Pinpoint the cell where the given text exists, returning its (X, Y) midpoint coordinate. 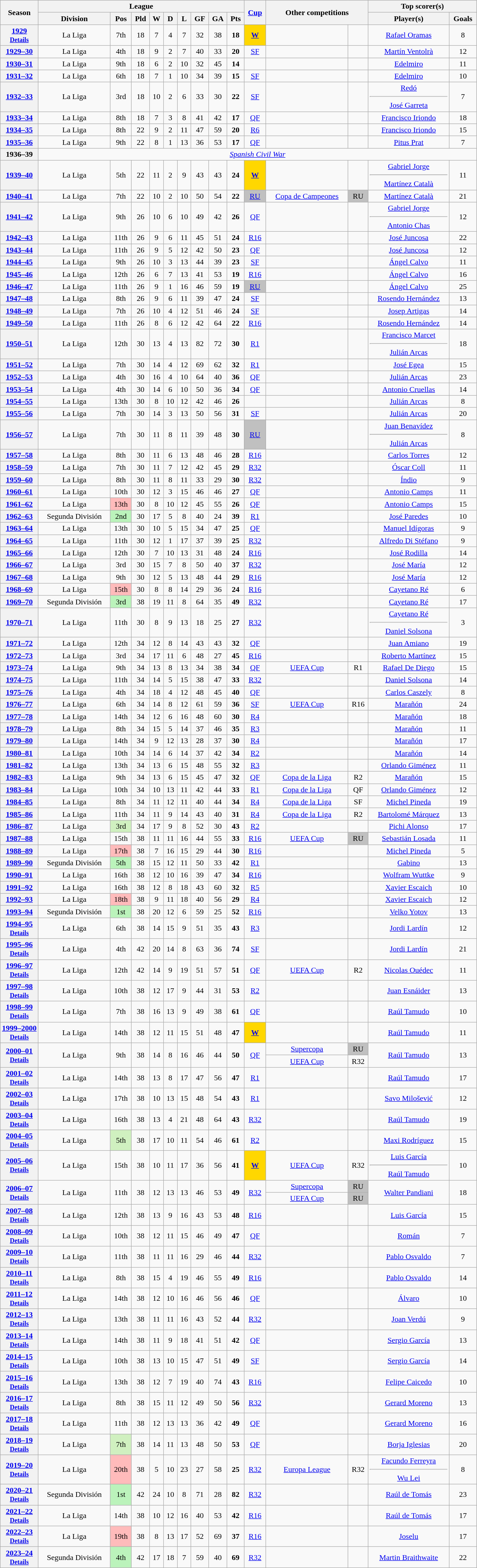
1943–44 (19, 250)
Cayetano RéDaniel Solsona (408, 622)
1968–69 (19, 589)
Europa League (307, 1470)
Velko Yotov (408, 912)
1935–36 (19, 142)
1998–99Details (19, 1011)
2000–01Details (19, 1055)
2018–19Details (19, 1444)
1988–89 (19, 851)
1967–68 (19, 577)
RedóJosé Garreta (408, 97)
1956–57 (19, 435)
Joselu (408, 1536)
League (141, 6)
Joan Verdú (408, 1319)
1985–86 (19, 814)
2008–09Details (19, 1236)
1975–76 (19, 692)
1966–67 (19, 565)
1950–51 (19, 344)
Francisco MarcetJulián Arcas (408, 344)
Pts (236, 19)
Maxi Rodríguez (408, 1140)
20th (121, 1470)
Gabriel JorgeMartínez Català (408, 175)
1965–66 (19, 553)
2004–05Details (19, 1140)
Pichi Alonso (408, 826)
2011–12Details (19, 1298)
1983–84 (19, 790)
72 (218, 344)
Other competitions (317, 12)
Álvaro (408, 1298)
Pitus Prat (408, 142)
1992–93 (19, 900)
2014–15Details (19, 1361)
Walter Pandiani (408, 1192)
1973–74 (19, 668)
Alfredo Di Stéfano (408, 541)
Rafael De Diego (408, 668)
L (184, 19)
Juan Esnáider (408, 991)
57 (218, 970)
1991–92 (19, 887)
1961–62 (19, 504)
Gabino (408, 863)
2016–17Details (19, 1402)
2013–14Details (19, 1340)
58 (218, 1470)
1979–80 (19, 741)
Juan Amiano (408, 643)
Season (19, 12)
1944–45 (19, 262)
Wolfram Wuttke (408, 875)
Martín Ventolrà (408, 52)
1959–60 (19, 480)
1962–63 (19, 516)
Sebastián Losada (408, 838)
1947–48 (19, 299)
Roberto Martínez (408, 655)
Borja Iglesias (408, 1444)
1971–72 (19, 643)
1986–87 (19, 826)
José Egea (408, 365)
1929Details (19, 35)
José Rodilla (408, 553)
1989–90 (19, 863)
63 (200, 949)
Rafael Oramas (408, 35)
2002–03Details (19, 1099)
1936–39 (19, 154)
1952–53 (19, 377)
1999–2000Details (19, 1033)
1929–30 (19, 52)
1957–58 (19, 455)
1993–94 (19, 912)
1930–31 (19, 64)
2017–18Details (19, 1423)
1994–95Details (19, 928)
GA (218, 19)
Josep Artigas (408, 311)
1941–42 (19, 217)
1949–50 (19, 323)
Luis GarcíaRaúl Tamudo (408, 1166)
1953–54 (19, 389)
Player(s) (408, 19)
19th (121, 1536)
Spanish Civil War (257, 154)
Luis García (408, 1215)
2015–16Details (19, 1382)
2009–10Details (19, 1257)
1932–33 (19, 97)
1978–79 (19, 729)
1939–40 (19, 175)
Juan BenavídezJulián Arcas (408, 435)
1946–47 (19, 286)
Cup (255, 12)
71 (200, 1495)
Bartolomé Márquez (408, 814)
GF (200, 19)
62 (218, 365)
R5 (255, 887)
1995–96Details (19, 949)
2001–02Details (19, 1077)
1990–91 (19, 875)
2019–20Details (19, 1470)
Manuel Idígoras (408, 528)
1987–88 (19, 838)
1977–78 (19, 717)
1942–43 (19, 238)
Antonio Cruellas (408, 389)
1951–52 (19, 365)
Pos (121, 19)
1958–59 (19, 468)
2003–04Details (19, 1119)
Carlos Torres (408, 455)
D (170, 19)
1963–64 (19, 528)
Óscar Coll (408, 468)
Felipe Caicedo (408, 1382)
José Paredes (408, 516)
2010–11Details (19, 1277)
2nd (121, 516)
Daniel Solsona (408, 680)
1981–82 (19, 765)
1982–83 (19, 777)
1933–34 (19, 118)
1974–75 (19, 680)
2006–07Details (19, 1192)
1972–73 (19, 655)
Índio (408, 480)
1997–98Details (19, 991)
Martin Braithwaite (408, 1557)
2023–24Details (19, 1557)
1970–71 (19, 622)
1955–56 (19, 413)
2021–22Details (19, 1516)
2007–08Details (19, 1215)
Nicolas Ouédec (408, 970)
1984–85 (19, 802)
2012–13Details (19, 1319)
2022–23Details (19, 1536)
R6 (255, 130)
Carlos Caszely (408, 692)
1931–32 (19, 76)
Copa de Campeones (307, 196)
Top scorer(s) (423, 6)
Facundo FerreyraWu Lei (408, 1470)
Pld (141, 19)
18th (121, 900)
1934–35 (19, 130)
1954–55 (19, 401)
Division (74, 19)
1976–77 (19, 704)
1996–97Details (19, 970)
1960–61 (19, 492)
1945–46 (19, 274)
1980–81 (19, 753)
Gabriel JorgeAntonio Chas (408, 217)
1948–49 (19, 311)
1969–70 (19, 601)
2005–06Details (19, 1166)
Goals (463, 19)
2020–21Details (19, 1495)
1940–41 (19, 196)
Savo Milošević (408, 1099)
1964–65 (19, 541)
Martínez Català (408, 196)
Román (408, 1236)
